Output the [X, Y] coordinate of the center of the cell containing the given text.  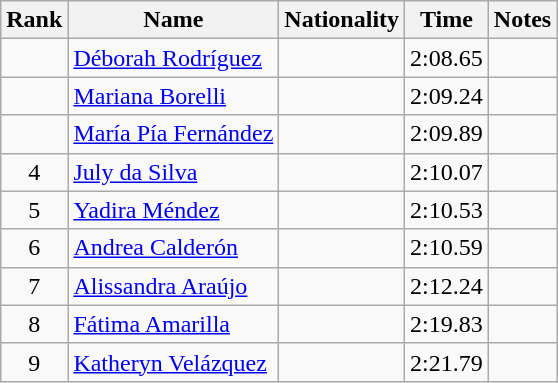
2:09.24 [447, 96]
Mariana Borelli [174, 96]
2:08.65 [447, 58]
Alissandra Araújo [174, 286]
Yadira Méndez [174, 210]
Notes [522, 20]
Nationality [342, 20]
6 [34, 248]
2:10.59 [447, 248]
4 [34, 172]
2:10.53 [447, 210]
July da Silva [174, 172]
9 [34, 362]
2:19.83 [447, 324]
Déborah Rodríguez [174, 58]
Time [447, 20]
Andrea Calderón [174, 248]
María Pía Fernández [174, 134]
5 [34, 210]
2:10.07 [447, 172]
Name [174, 20]
Rank [34, 20]
2:21.79 [447, 362]
Fátima Amarilla [174, 324]
2:09.89 [447, 134]
7 [34, 286]
2:12.24 [447, 286]
Katheryn Velázquez [174, 362]
8 [34, 324]
